Determine the (x, y) coordinate at the center of the cell enclosing the given text.  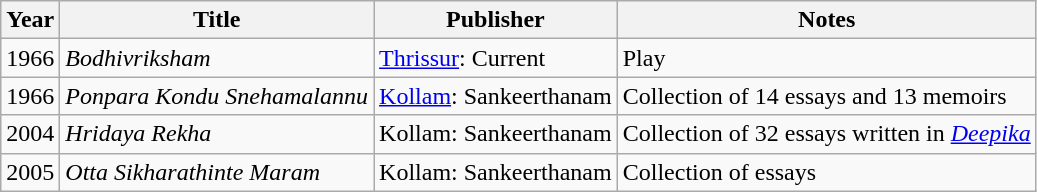
Notes (826, 20)
2004 (30, 134)
Ponpara Kondu Snehamalannu (217, 96)
Collection of 32 essays written in Deepika (826, 134)
2005 (30, 172)
Collection of 14 essays and 13 memoirs (826, 96)
Title (217, 20)
Publisher (496, 20)
Collection of essays (826, 172)
Hridaya Rekha (217, 134)
Bodhivriksham (217, 58)
Otta Sikharathinte Maram (217, 172)
Year (30, 20)
Thrissur: Current (496, 58)
Play (826, 58)
